Locate the cell with the specified text and output its (X, Y) center coordinate. 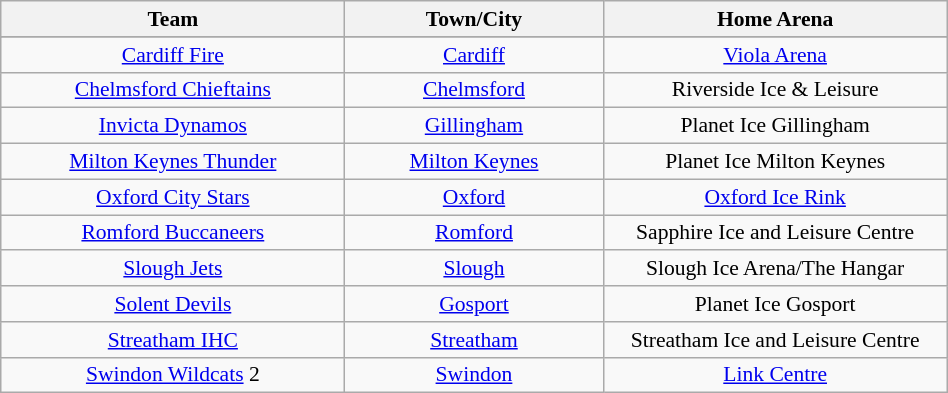
Sapphire Ice and Leisure Centre (775, 233)
Streatham Ice and Leisure Centre (775, 340)
Solent Devils (173, 304)
Milton Keynes Thunder (173, 162)
Link Centre (775, 375)
Romford (474, 233)
Planet Ice Gosport (775, 304)
Oxford (474, 197)
Cardiff Fire (173, 55)
Streatham (474, 340)
Gosport (474, 304)
Team (173, 19)
Oxford Ice Rink (775, 197)
Planet Ice Milton Keynes (775, 162)
Romford Buccaneers (173, 233)
Gillingham (474, 126)
Streatham IHC (173, 340)
Town/City (474, 19)
Swindon (474, 375)
Riverside Ice & Leisure (775, 90)
Swindon Wildcats 2 (173, 375)
Planet Ice Gillingham (775, 126)
Milton Keynes (474, 162)
Viola Arena (775, 55)
Slough Jets (173, 269)
Slough Ice Arena/The Hangar (775, 269)
Chelmsford (474, 90)
Slough (474, 269)
Home Arena (775, 19)
Chelmsford Chieftains (173, 90)
Cardiff (474, 55)
Oxford City Stars (173, 197)
Invicta Dynamos (173, 126)
